Output the (x, y) coordinate of the center of the cell containing the given text.  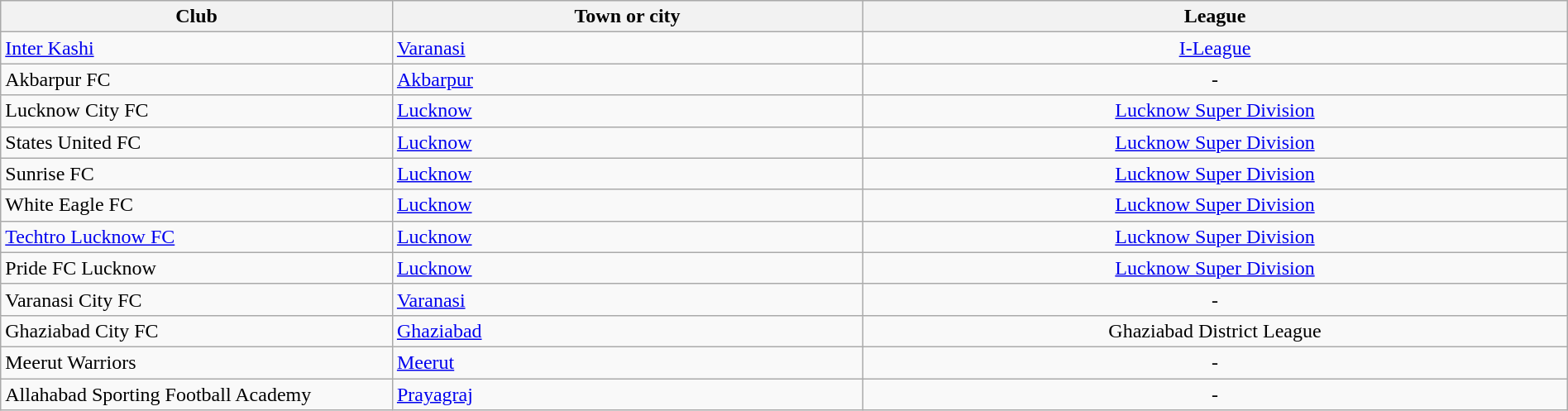
Ghaziabad District League (1216, 331)
Akbarpur (627, 79)
Meerut Warriors (197, 362)
White Eagle FC (197, 205)
Varanasi City FC (197, 299)
Sunrise FC (197, 174)
Allahabad Sporting Football Academy (197, 394)
Meerut (627, 362)
Akbarpur FC (197, 79)
States United FC (197, 142)
Town or city (627, 17)
Club (197, 17)
Ghaziabad City FC (197, 331)
Pride FC Lucknow (197, 268)
Inter Kashi (197, 48)
Techtro Lucknow FC (197, 237)
I-League (1216, 48)
Prayagraj (627, 394)
Ghaziabad (627, 331)
League (1216, 17)
Lucknow City FC (197, 111)
